Pinpoint the cell where the given text exists, returning its [X, Y] midpoint coordinate. 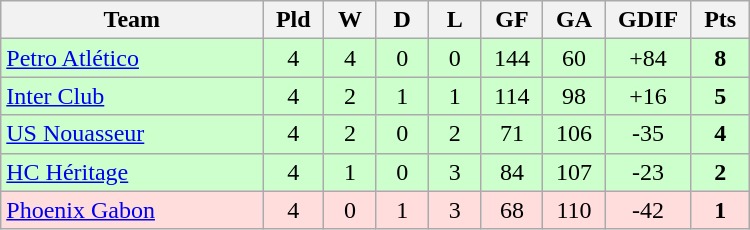
-42 [648, 210]
Pld [294, 20]
+84 [648, 58]
Petro Atlético [132, 58]
+16 [648, 96]
71 [512, 134]
GF [512, 20]
-23 [648, 172]
Phoenix Gabon [132, 210]
D [402, 20]
5 [720, 96]
GDIF [648, 20]
114 [512, 96]
60 [574, 58]
Inter Club [132, 96]
84 [512, 172]
106 [574, 134]
144 [512, 58]
GA [574, 20]
Pts [720, 20]
HC Héritage [132, 172]
110 [574, 210]
-35 [648, 134]
107 [574, 172]
68 [512, 210]
W [350, 20]
Team [132, 20]
98 [574, 96]
8 [720, 58]
L [454, 20]
US Nouasseur [132, 134]
